Locate the cell with the specified text and output its [x, y] center coordinate. 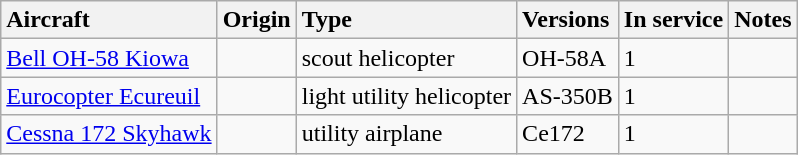
Origin [256, 20]
Cessna 172 Skyhawk [109, 134]
Notes [763, 20]
light utility helicopter [406, 96]
AS-350B [568, 96]
scout helicopter [406, 58]
Versions [568, 20]
In service [673, 20]
utility airplane [406, 134]
Bell OH-58 Kiowa [109, 58]
Aircraft [109, 20]
Type [406, 20]
OH-58A [568, 58]
Ce172 [568, 134]
Eurocopter Ecureuil [109, 96]
